For the text-containing cell, return its midpoint in (X, Y) coordinate format. 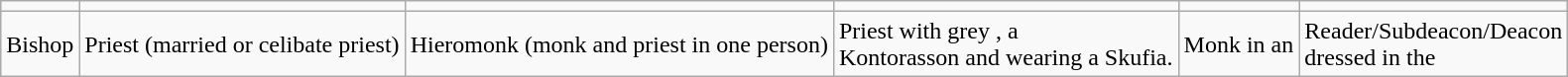
Hieromonk (monk and priest in one person) (619, 43)
Priest (married or celibate priest) (242, 43)
Monk in an (1239, 43)
Bishop (40, 43)
Priest with grey , a Kontorasson and wearing a Skufia. (1006, 43)
Reader/Subdeacon/Deacon dressed in the (1434, 43)
